Detect which cell encompasses the target text, then output its (X, Y) center coordinate. 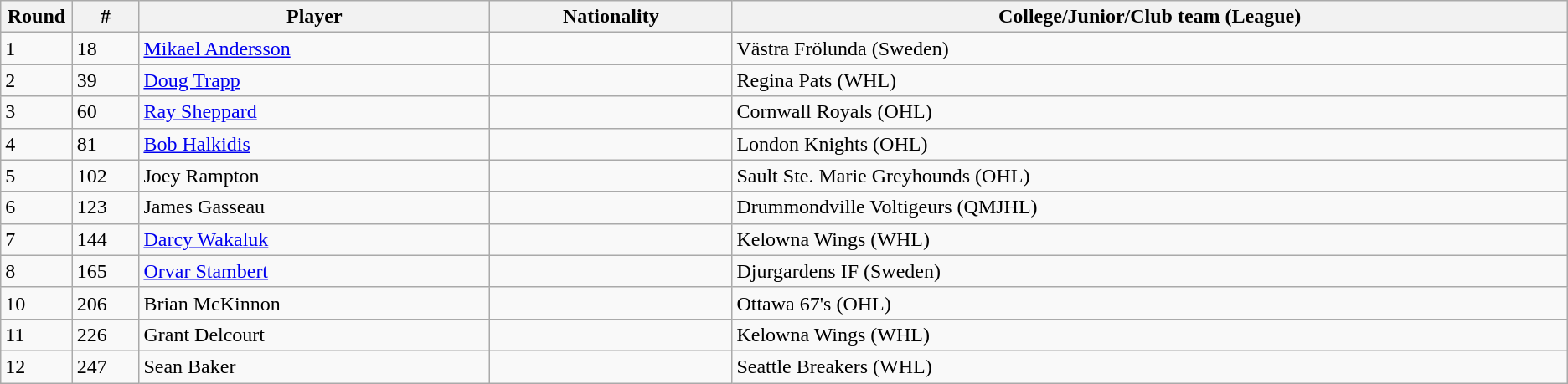
Sean Baker (315, 366)
London Knights (OHL) (1149, 144)
Västra Frölunda (Sweden) (1149, 49)
1 (37, 49)
Regina Pats (WHL) (1149, 80)
12 (37, 366)
18 (106, 49)
226 (106, 335)
102 (106, 176)
123 (106, 207)
Cornwall Royals (OHL) (1149, 112)
144 (106, 239)
Bob Halkidis (315, 144)
10 (37, 303)
Orvar Stambert (315, 271)
81 (106, 144)
11 (37, 335)
Nationality (611, 17)
3 (37, 112)
Doug Trapp (315, 80)
39 (106, 80)
7 (37, 239)
James Gasseau (315, 207)
2 (37, 80)
206 (106, 303)
165 (106, 271)
8 (37, 271)
60 (106, 112)
6 (37, 207)
4 (37, 144)
Grant Delcourt (315, 335)
247 (106, 366)
Drummondville Voltigeurs (QMJHL) (1149, 207)
Ottawa 67's (OHL) (1149, 303)
Mikael Andersson (315, 49)
Seattle Breakers (WHL) (1149, 366)
Djurgardens IF (Sweden) (1149, 271)
College/Junior/Club team (League) (1149, 17)
Brian McKinnon (315, 303)
Darcy Wakaluk (315, 239)
# (106, 17)
Ray Sheppard (315, 112)
Joey Rampton (315, 176)
Player (315, 17)
Sault Ste. Marie Greyhounds (OHL) (1149, 176)
Round (37, 17)
5 (37, 176)
